Find where the given text appears and provide that cell's center as [x, y] coordinate. 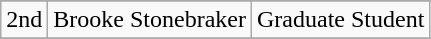
Graduate Student [340, 20]
2nd [24, 20]
Brooke Stonebraker [150, 20]
